Identify which cell holds the provided text, then report its [x, y] central coordinate. 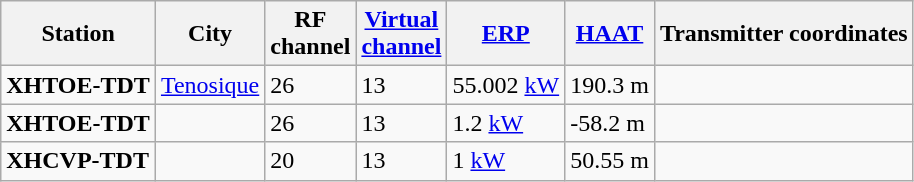
Station [78, 34]
Virtualchannel [402, 34]
50.55 m [610, 161]
Tenosique [210, 85]
Transmitter coordinates [784, 34]
1.2 kW [506, 123]
20 [310, 161]
1 kW [506, 161]
-58.2 m [610, 123]
XHCVP-TDT [78, 161]
City [210, 34]
HAAT [610, 34]
ERP [506, 34]
RFchannel [310, 34]
190.3 m [610, 85]
55.002 kW [506, 85]
